Output the [x, y] coordinate of the center of the cell containing the given text.  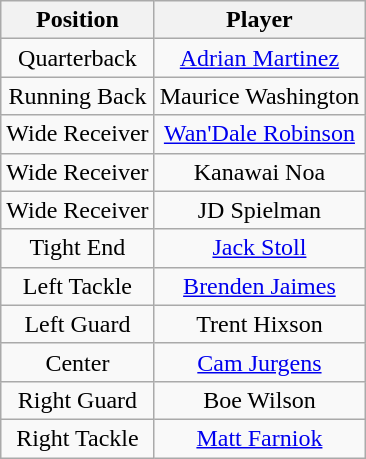
Right Guard [78, 400]
Left Guard [78, 324]
Running Back [78, 96]
Left Tackle [78, 286]
Player [260, 20]
JD Spielman [260, 210]
Right Tackle [78, 438]
Position [78, 20]
Adrian Martinez [260, 58]
Center [78, 362]
Cam Jurgens [260, 362]
Trent Hixson [260, 324]
Jack Stoll [260, 248]
Tight End [78, 248]
Matt Farniok [260, 438]
Wan'Dale Robinson [260, 134]
Boe Wilson [260, 400]
Brenden Jaimes [260, 286]
Kanawai Noa [260, 172]
Maurice Washington [260, 96]
Quarterback [78, 58]
